Determine the (x, y) coordinate at the center of the cell enclosing the given text.  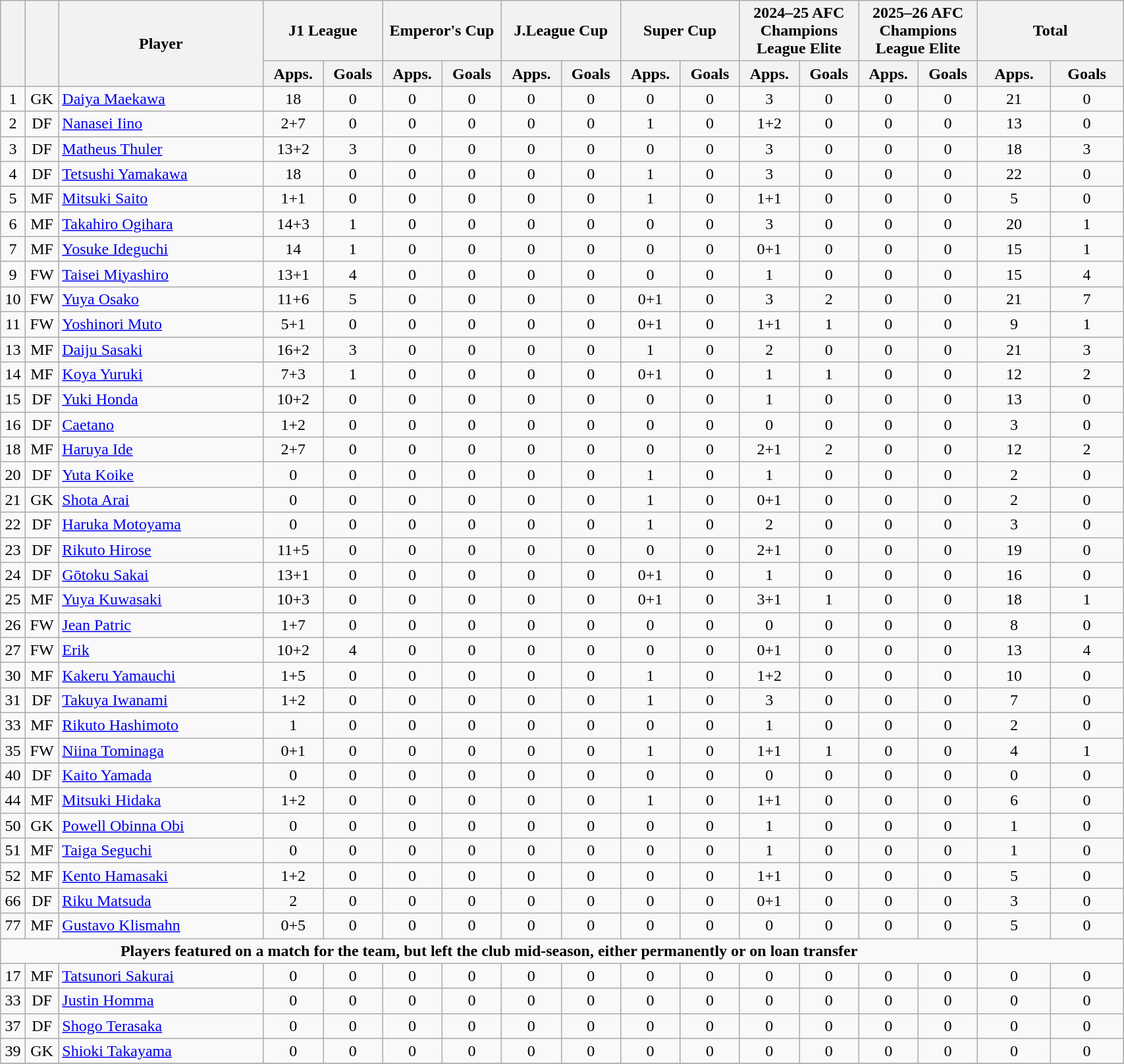
Koya Yuruki (161, 375)
Shogo Terasaka (161, 1026)
Riku Matsuda (161, 901)
J.League Cup (561, 31)
17 (13, 976)
Haruka Motoyama (161, 525)
14+3 (294, 224)
Erik (161, 650)
Kakeru Yamauchi (161, 675)
Mitsuki Hidaka (161, 801)
Players featured on a match for the team, but left the club mid-season, either permanently or on loan transfer (489, 951)
2024–25 AFC Champions League Elite (799, 31)
0+5 (294, 926)
39 (13, 1051)
77 (13, 926)
19 (1014, 550)
40 (13, 776)
66 (13, 901)
7+3 (294, 375)
Taisei Miyashiro (161, 274)
52 (13, 876)
44 (13, 801)
31 (13, 700)
10+3 (294, 600)
35 (13, 750)
Mitsuki Saito (161, 199)
30 (13, 675)
24 (13, 575)
Shioki Takayama (161, 1051)
Yosuke Ideguchi (161, 249)
Matheus Thuler (161, 149)
Haruya Ide (161, 450)
Takuya Iwanami (161, 700)
Total (1051, 31)
5+1 (294, 324)
Player (161, 43)
Yuta Koike (161, 475)
Super Cup (680, 31)
Taiga Seguchi (161, 851)
11+5 (294, 550)
Yuki Honda (161, 400)
11 (13, 324)
Caetano (161, 425)
Tatsunori Sakurai (161, 976)
Yuya Osako (161, 299)
50 (13, 826)
25 (13, 600)
13+2 (294, 149)
Kento Hamasaki (161, 876)
8 (1014, 625)
51 (13, 851)
11+6 (294, 299)
Powell Obinna Obi (161, 826)
26 (13, 625)
1+5 (294, 675)
37 (13, 1026)
Rikuto Hashimoto (161, 725)
Gustavo Klismahn (161, 926)
Rikuto Hirose (161, 550)
Gōtoku Sakai (161, 575)
Tetsushi Yamakawa (161, 174)
Jean Patric (161, 625)
Yuya Kuwasaki (161, 600)
Shota Arai (161, 500)
Yoshinori Muto (161, 324)
Justin Homma (161, 1001)
Daiju Sasaki (161, 350)
2025–26 AFC Champions League Elite (918, 31)
Nanasei Iino (161, 124)
Emperor's Cup (442, 31)
3+1 (769, 600)
Kaito Yamada (161, 776)
16+2 (294, 350)
23 (13, 550)
Daiya Maekawa (161, 99)
Takahiro Ogihara (161, 224)
1+7 (294, 625)
J1 League (323, 31)
27 (13, 650)
Niina Tominaga (161, 750)
